Search for the cell housing the specified text and yield its (x, y) center coordinate. 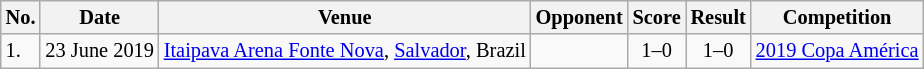
Date (99, 17)
Competition (838, 17)
Result (718, 17)
1. (21, 51)
Score (657, 17)
Opponent (580, 17)
2019 Copa América (838, 51)
No. (21, 17)
23 June 2019 (99, 51)
Venue (345, 17)
Itaipava Arena Fonte Nova, Salvador, Brazil (345, 51)
